Identify which cell holds the provided text, then report its (X, Y) central coordinate. 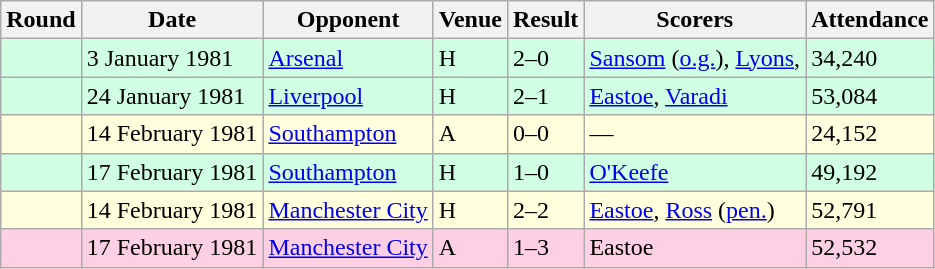
52,791 (870, 210)
O'Keefe (695, 172)
Scorers (695, 20)
Opponent (348, 20)
Eastoe, Ross (pen.) (695, 210)
Eastoe (695, 248)
2–2 (545, 210)
— (695, 134)
Arsenal (348, 58)
34,240 (870, 58)
2–1 (545, 96)
Round (41, 20)
24,152 (870, 134)
24 January 1981 (172, 96)
53,084 (870, 96)
2–0 (545, 58)
Result (545, 20)
Venue (470, 20)
3 January 1981 (172, 58)
Eastoe, Varadi (695, 96)
Sansom (o.g.), Lyons, (695, 58)
1–0 (545, 172)
0–0 (545, 134)
1–3 (545, 248)
Attendance (870, 20)
Liverpool (348, 96)
52,532 (870, 248)
Date (172, 20)
49,192 (870, 172)
